Return the [x, y] coordinate for the center point of the cell that contains the specified text.  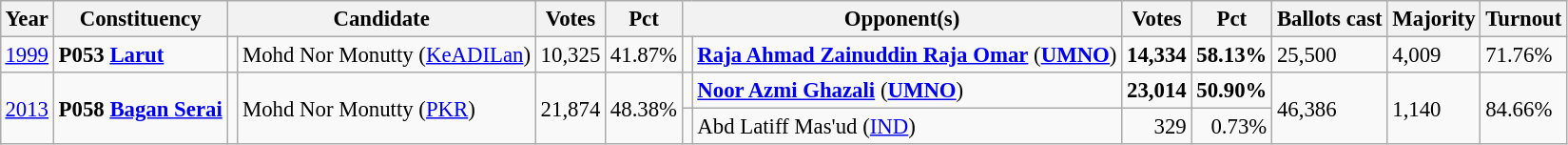
Mohd Nor Monutty (KeADILan) [387, 54]
10,325 [571, 54]
Raja Ahmad Zainuddin Raja Omar (UMNO) [907, 54]
58.13% [1232, 54]
50.90% [1232, 91]
Noor Azmi Ghazali (UMNO) [907, 91]
Turnout [1523, 19]
71.76% [1523, 54]
Candidate [381, 19]
25,500 [1329, 54]
Ballots cast [1329, 19]
84.66% [1523, 109]
21,874 [571, 109]
2013 [27, 109]
P058 Bagan Serai [141, 109]
46,386 [1329, 109]
14,334 [1156, 54]
0.73% [1232, 127]
329 [1156, 127]
Year [27, 19]
1999 [27, 54]
Opponent(s) [901, 19]
48.38% [645, 109]
1,140 [1434, 109]
4,009 [1434, 54]
P053 Larut [141, 54]
Abd Latiff Mas'ud (IND) [907, 127]
Mohd Nor Monutty (PKR) [387, 109]
Majority [1434, 19]
41.87% [645, 54]
Constituency [141, 19]
23,014 [1156, 91]
